Return (X, Y) of the center of cell containing provided text 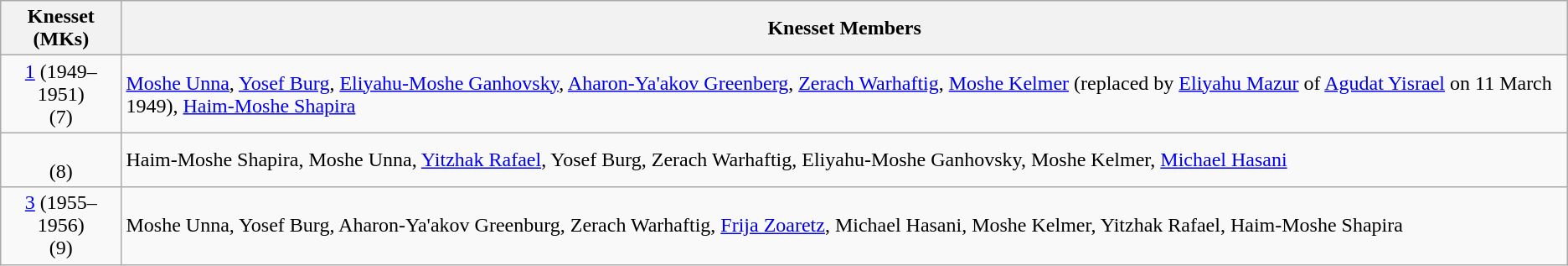
Moshe Unna, Yosef Burg, Aharon-Ya'akov Greenburg, Zerach Warhaftig, Frija Zoaretz, Michael Hasani, Moshe Kelmer, Yitzhak Rafael, Haim-Moshe Shapira (844, 226)
(8) (61, 159)
1 (1949–1951)(7) (61, 94)
Haim-Moshe Shapira, Moshe Unna, Yitzhak Rafael, Yosef Burg, Zerach Warhaftig, Eliyahu-Moshe Ganhovsky, Moshe Kelmer, Michael Hasani (844, 159)
Knesset Members (844, 29)
3 (1955–1956)(9) (61, 226)
Knesset(MKs) (61, 29)
